Search for the cell housing the specified text and yield its [x, y] center coordinate. 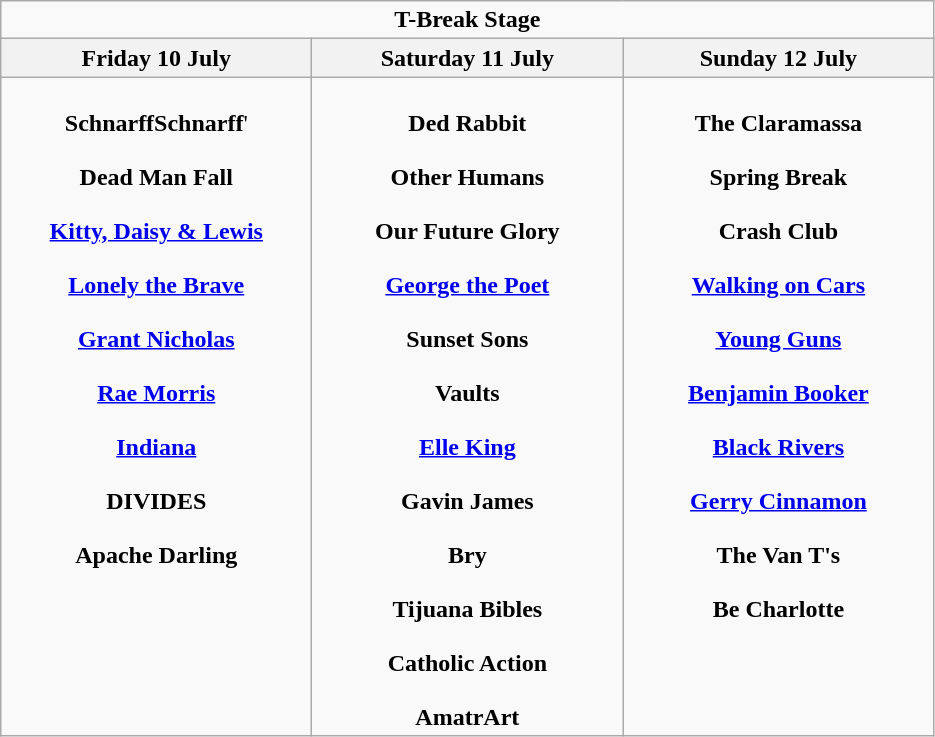
Saturday 11 July [468, 58]
T-Break Stage [468, 20]
Friday 10 July [156, 58]
Sunday 12 July [778, 58]
SchnarffSchnarff' Dead Man Fall Kitty, Daisy & Lewis Lonely the Brave Grant Nicholas Rae Morris Indiana DIVIDES Apache Darling [156, 406]
The Claramassa Spring Break Crash Club Walking on Cars Young Guns Benjamin Booker Black Rivers Gerry Cinnamon The Van T's Be Charlotte [778, 406]
Ded Rabbit Other Humans Our Future Glory George the Poet Sunset Sons Vaults Elle King Gavin James Bry Tijuana Bibles Catholic Action AmatrArt [468, 406]
